Return the (x, y) coordinate for the center point of the cell that contains the specified text.  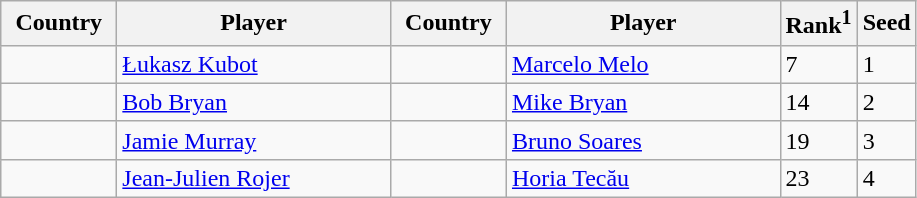
7 (818, 64)
Marcelo Melo (643, 64)
Horia Tecău (643, 178)
Seed (886, 24)
Łukasz Kubot (254, 64)
Rank1 (818, 24)
19 (818, 140)
Jamie Murray (254, 140)
Bob Bryan (254, 102)
3 (886, 140)
14 (818, 102)
Bruno Soares (643, 140)
Mike Bryan (643, 102)
4 (886, 178)
23 (818, 178)
1 (886, 64)
Jean-Julien Rojer (254, 178)
2 (886, 102)
